Return (x, y) of the center of cell containing provided text 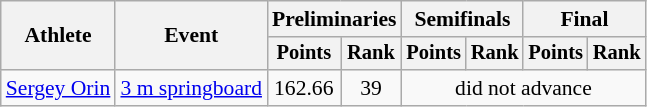
Athlete (58, 36)
162.66 (304, 88)
Sergey Orin (58, 88)
3 m springboard (191, 88)
39 (372, 88)
Semifinals (462, 19)
Final (584, 19)
Preliminaries (334, 19)
Event (191, 36)
did not advance (523, 88)
